Capture the cell that displays the provided text and extract its (x, y) central coordinate. 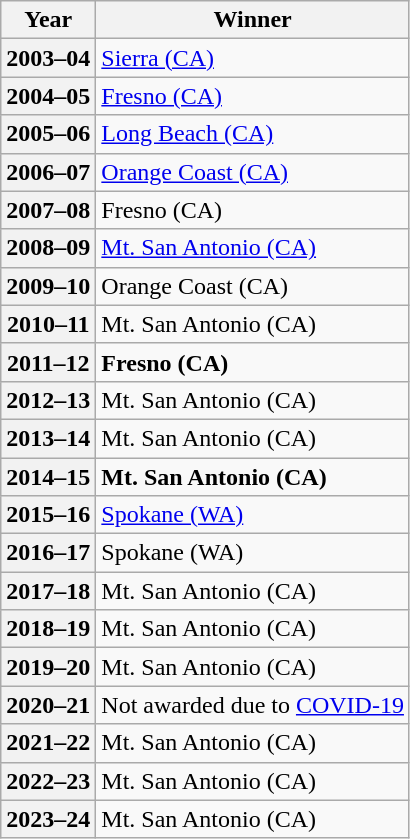
2008–09 (48, 248)
2005–06 (48, 134)
2021–22 (48, 743)
Long Beach (CA) (253, 134)
2003–04 (48, 58)
2007–08 (48, 210)
2017–18 (48, 591)
Sierra (CA) (253, 58)
2016–17 (48, 553)
Year (48, 20)
2019–20 (48, 667)
2011–12 (48, 362)
2022–23 (48, 781)
2006–07 (48, 172)
Not awarded due to COVID-19 (253, 705)
Winner (253, 20)
2020–21 (48, 705)
2015–16 (48, 515)
2004–05 (48, 96)
2009–10 (48, 286)
2023–24 (48, 819)
2018–19 (48, 629)
2014–15 (48, 477)
2010–11 (48, 324)
2013–14 (48, 438)
2012–13 (48, 400)
